Provide the [x, y] coordinate of the cell's center where the given text is located.  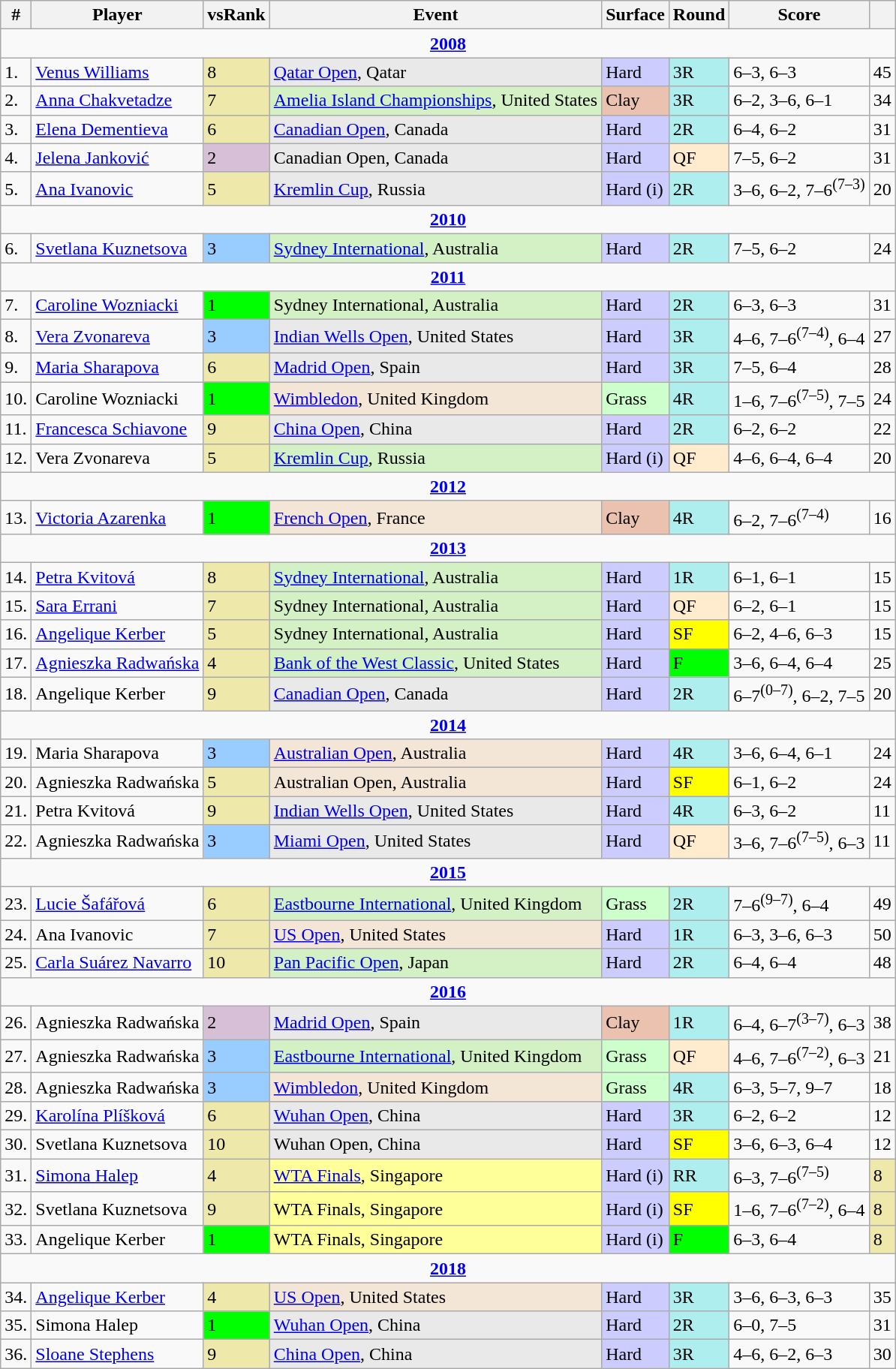
Karolína Plíšková [117, 1115]
Bank of the West Classic, United States [435, 663]
35. [17, 1325]
Round [699, 15]
5. [17, 189]
6–3, 7–6(7–5) [799, 1175]
1–6, 7–6(7–2), 6–4 [799, 1208]
19. [17, 754]
2015 [448, 873]
3–6, 6–2, 7–6(7–3) [799, 189]
15. [17, 606]
6–1, 6–1 [799, 577]
Elena Dementieva [117, 129]
10. [17, 399]
RR [699, 1175]
28 [882, 367]
2018 [448, 1268]
38 [882, 1022]
6–4, 6–2 [799, 129]
6–3, 6–4 [799, 1240]
2012 [448, 486]
Qatar Open, Qatar [435, 72]
Event [435, 15]
Victoria Azarenka [117, 518]
4–6, 6–2, 6–3 [799, 1354]
17. [17, 663]
6–7(0–7), 6–2, 7–5 [799, 694]
Amelia Island Championships, United States [435, 101]
4–6, 6–4, 6–4 [799, 458]
# [17, 15]
6–2, 4–6, 6–3 [799, 634]
7–6(9–7), 6–4 [799, 904]
6–2, 6–1 [799, 606]
2013 [448, 549]
4–6, 7–6(7–4), 6–4 [799, 336]
6–3, 5–7, 9–7 [799, 1087]
7–5, 6–4 [799, 367]
14. [17, 577]
16 [882, 518]
12. [17, 458]
Miami Open, United States [435, 842]
32. [17, 1208]
28. [17, 1087]
Score [799, 15]
1–6, 7–6(7–5), 7–5 [799, 399]
3. [17, 129]
26. [17, 1022]
Surface [636, 15]
6–2, 3–6, 6–1 [799, 101]
2011 [448, 277]
22 [882, 429]
16. [17, 634]
25 [882, 663]
9. [17, 367]
18 [882, 1087]
6–3, 3–6, 6–3 [799, 934]
Francesca Schiavone [117, 429]
30. [17, 1145]
21 [882, 1057]
3–6, 7–6(7–5), 6–3 [799, 842]
Sloane Stephens [117, 1354]
2010 [448, 220]
vsRank [236, 15]
34. [17, 1297]
2. [17, 101]
30 [882, 1354]
6–1, 6–2 [799, 782]
4. [17, 158]
27. [17, 1057]
11. [17, 429]
4–6, 7–6(7–2), 6–3 [799, 1057]
6–3, 6–2 [799, 811]
25. [17, 963]
20. [17, 782]
29. [17, 1115]
33. [17, 1240]
8. [17, 336]
3–6, 6–3, 6–3 [799, 1297]
6–4, 6–4 [799, 963]
2008 [448, 44]
27 [882, 336]
Carla Suárez Navarro [117, 963]
Lucie Šafářová [117, 904]
31. [17, 1175]
21. [17, 811]
French Open, France [435, 518]
48 [882, 963]
2016 [448, 991]
18. [17, 694]
3–6, 6–4, 6–4 [799, 663]
34 [882, 101]
50 [882, 934]
6–4, 6–7(3–7), 6–3 [799, 1022]
Pan Pacific Open, Japan [435, 963]
7. [17, 305]
13. [17, 518]
6–2, 7–6(7–4) [799, 518]
6. [17, 248]
Anna Chakvetadze [117, 101]
Player [117, 15]
49 [882, 904]
24. [17, 934]
35 [882, 1297]
3–6, 6–3, 6–4 [799, 1145]
23. [17, 904]
6–0, 7–5 [799, 1325]
1. [17, 72]
Jelena Janković [117, 158]
3–6, 6–4, 6–1 [799, 754]
Venus Williams [117, 72]
Sara Errani [117, 606]
22. [17, 842]
2014 [448, 725]
45 [882, 72]
36. [17, 1354]
